Provide the [X, Y] coordinate of the cell's center where the given text is located.  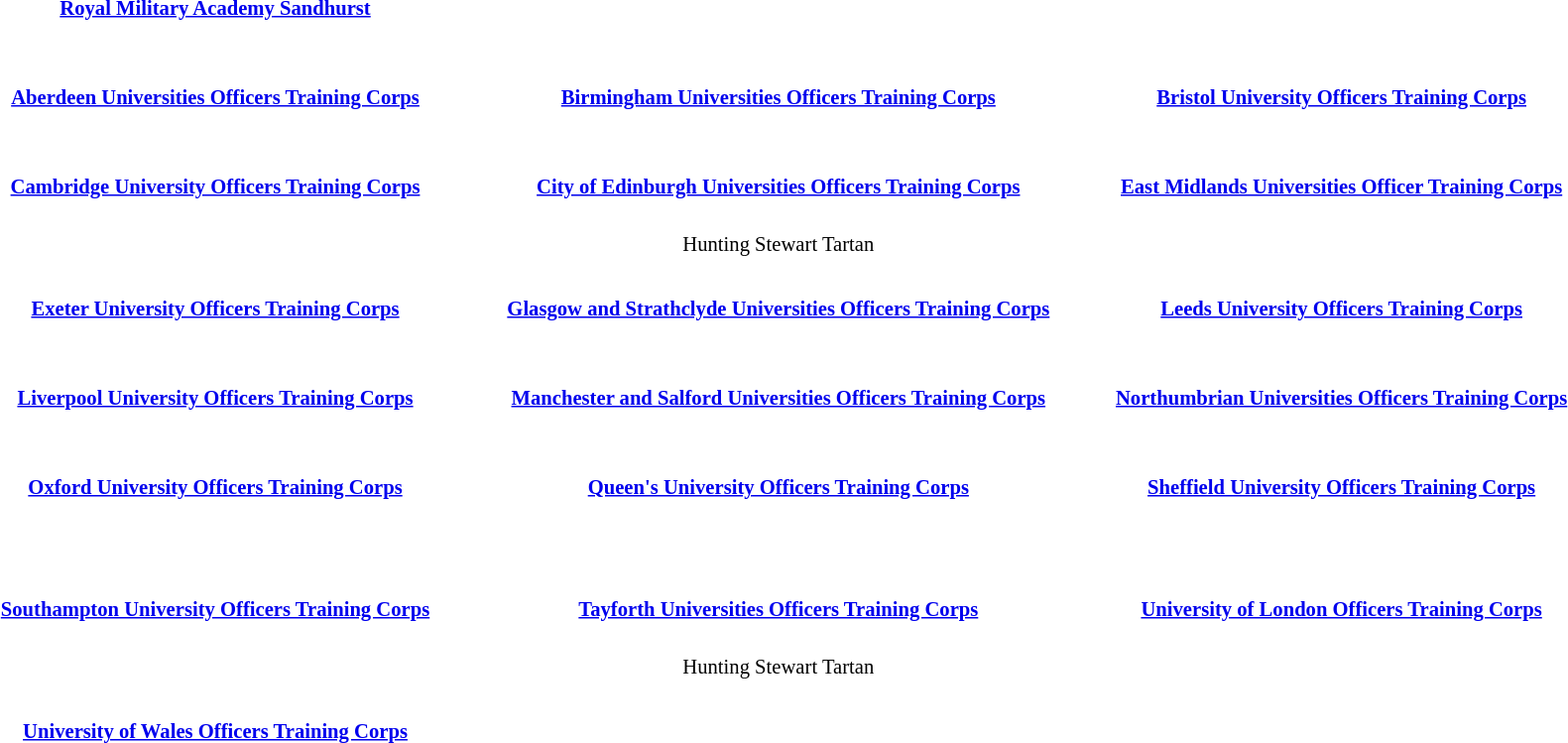
Manchester and Salford Universities Officers Training Corps [778, 399]
City of Edinburgh Universities Officers Training Corps [778, 186]
Glasgow and Strathclyde Universities Officers Training Corps [778, 310]
Queen's University Officers Training Corps [778, 488]
Tayforth Universities Officers Training Corps [778, 609]
Birmingham Universities Officers Training Corps [778, 97]
